Capture the cell that displays the provided text and extract its (x, y) central coordinate. 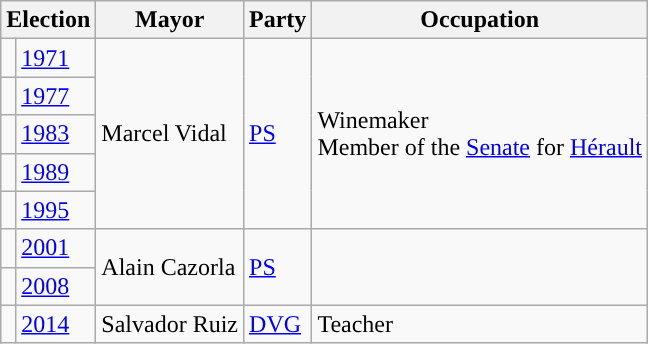
1995 (56, 210)
Alain Cazorla (170, 267)
2014 (56, 324)
2008 (56, 286)
1971 (56, 58)
Teacher (480, 324)
Marcel Vidal (170, 134)
1983 (56, 134)
Party (278, 20)
Mayor (170, 20)
2001 (56, 248)
1977 (56, 96)
Winemaker Member of the Senate for Hérault (480, 134)
DVG (278, 324)
1989 (56, 172)
Salvador Ruiz (170, 324)
Occupation (480, 20)
Election (48, 20)
